For the text-containing cell, return its midpoint in (x, y) coordinate format. 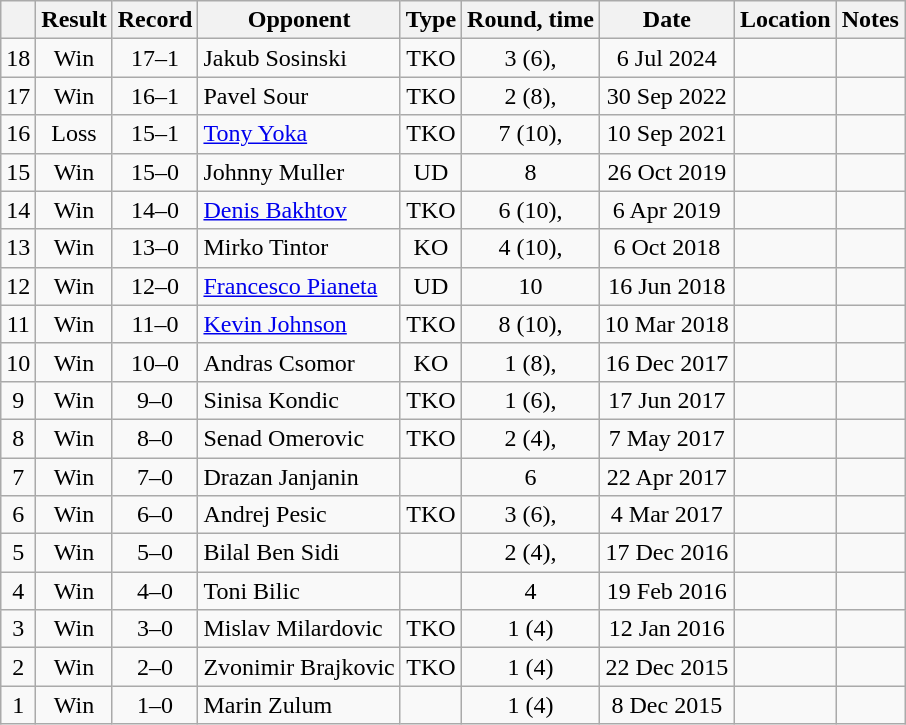
Tony Yoka (299, 134)
10–0 (155, 362)
Jakub Sosinski (299, 58)
Kevin Johnson (299, 324)
18 (18, 58)
22 Dec 2015 (666, 667)
16–1 (155, 96)
7 (10), (531, 134)
5 (18, 553)
16 Jun 2018 (666, 286)
13 (18, 248)
1 (18, 705)
4–0 (155, 591)
Pavel Sour (299, 96)
17 Dec 2016 (666, 553)
3–0 (155, 629)
7 May 2017 (666, 438)
Round, time (531, 20)
14–0 (155, 210)
Senad Omerovic (299, 438)
6 Apr 2019 (666, 210)
6–0 (155, 515)
11 (18, 324)
Sinisa Kondic (299, 400)
Opponent (299, 20)
4 Mar 2017 (666, 515)
6 (10), (531, 210)
6 Oct 2018 (666, 248)
16 (18, 134)
17 (18, 96)
4 (10), (531, 248)
Mirko Tintor (299, 248)
Loss (74, 134)
30 Sep 2022 (666, 96)
Location (785, 20)
15–0 (155, 172)
6 Jul 2024 (666, 58)
26 Oct 2019 (666, 172)
Bilal Ben Sidi (299, 553)
Drazan Janjanin (299, 477)
Mislav Milardovic (299, 629)
9–0 (155, 400)
5–0 (155, 553)
Record (155, 20)
Johnny Muller (299, 172)
12 Jan 2016 (666, 629)
13–0 (155, 248)
12–0 (155, 286)
Andrej Pesic (299, 515)
Andras Csomor (299, 362)
Denis Bakhtov (299, 210)
14 (18, 210)
7–0 (155, 477)
16 Dec 2017 (666, 362)
1–0 (155, 705)
10 Sep 2021 (666, 134)
8 (10), (531, 324)
3 (18, 629)
Marin Zulum (299, 705)
8 Dec 2015 (666, 705)
2–0 (155, 667)
15 (18, 172)
Zvonimir Brajkovic (299, 667)
12 (18, 286)
Toni Bilic (299, 591)
11–0 (155, 324)
2 (8), (531, 96)
17–1 (155, 58)
10 Mar 2018 (666, 324)
8–0 (155, 438)
1 (6), (531, 400)
17 Jun 2017 (666, 400)
Result (74, 20)
1 (8), (531, 362)
Date (666, 20)
Type (430, 20)
Notes (870, 20)
22 Apr 2017 (666, 477)
19 Feb 2016 (666, 591)
15–1 (155, 134)
Francesco Pianeta (299, 286)
7 (18, 477)
9 (18, 400)
2 (18, 667)
